Return the (x, y) coordinate for the center point of the cell that contains the specified text.  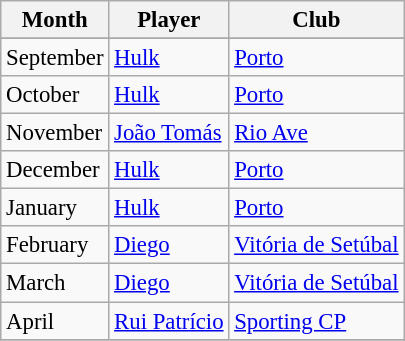
Club (316, 20)
February (55, 245)
December (55, 170)
Rio Ave (316, 133)
João Tomás (169, 133)
Player (169, 20)
April (55, 321)
Sporting CP (316, 321)
Rui Patrício (169, 321)
March (55, 283)
October (55, 95)
September (55, 58)
January (55, 208)
Month (55, 20)
November (55, 133)
